Identify which cell holds the provided text, then report its [X, Y] central coordinate. 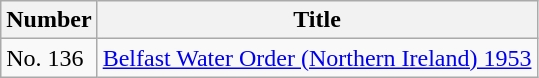
Belfast Water Order (Northern Ireland) 1953 [317, 58]
Title [317, 20]
No. 136 [49, 58]
Number [49, 20]
